Determine the (x, y) coordinate at the center of the cell enclosing the given text.  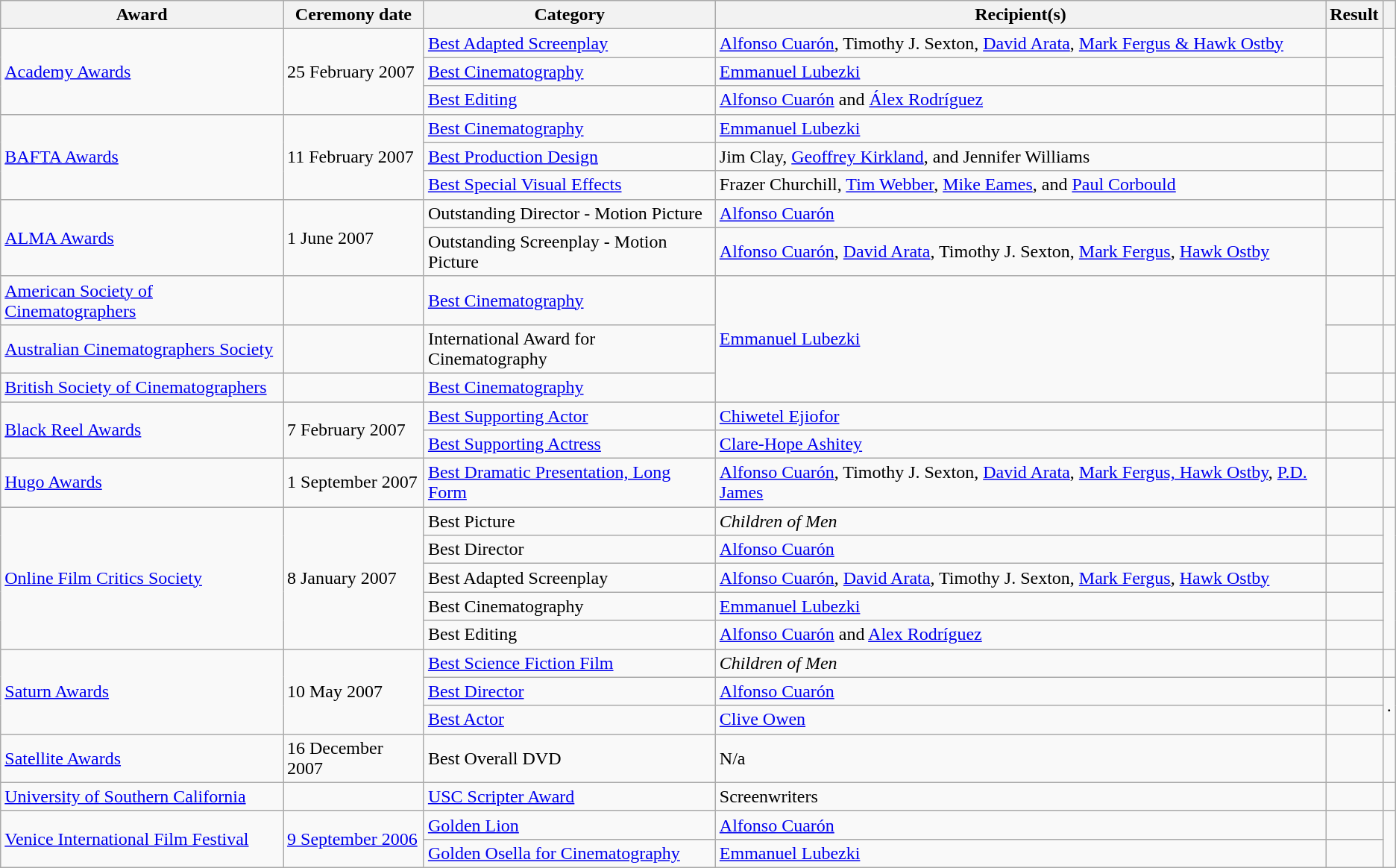
. (1389, 705)
ALMA Awards (142, 237)
Award (142, 15)
Outstanding Director - Motion Picture (570, 213)
University of Southern California (142, 796)
Clive Owen (1020, 720)
1 September 2007 (353, 483)
Screenwriters (1020, 796)
American Society of Cinematographers (142, 300)
8 January 2007 (353, 578)
International Award for Cinematography (570, 349)
10 May 2007 (353, 691)
Frazer Churchill, Tim Webber, Mike Eames, and Paul Corbould (1020, 185)
Best Special Visual Effects (570, 185)
Jim Clay, Geoffrey Kirkland, and Jennifer Williams (1020, 157)
Best Overall DVD (570, 758)
Best Picture (570, 521)
Satellite Awards (142, 758)
Clare-Hope Ashitey (1020, 444)
Best Supporting Actress (570, 444)
Hugo Awards (142, 483)
N/a (1020, 758)
Academy Awards (142, 72)
Best Production Design (570, 157)
BAFTA Awards (142, 157)
Golden Lion (570, 825)
Category (570, 15)
25 February 2007 (353, 72)
Best Supporting Actor (570, 415)
Recipient(s) (1020, 15)
16 December 2007 (353, 758)
Chiwetel Ejiofor (1020, 415)
Alfonso Cuarón and Alex Rodríguez (1020, 635)
Alfonso Cuarón, Timothy J. Sexton, David Arata, Mark Fergus & Hawk Ostby (1020, 43)
Online Film Critics Society (142, 578)
Alfonso Cuarón and Álex Rodríguez (1020, 100)
9 September 2006 (353, 839)
Black Reel Awards (142, 430)
Result (1354, 15)
Best Actor (570, 720)
Saturn Awards (142, 691)
Golden Osella for Cinematography (570, 853)
Ceremony date (353, 15)
Australian Cinematographers Society (142, 349)
1 June 2007 (353, 237)
Alfonso Cuarón, Timothy J. Sexton, David Arata, Mark Fergus, Hawk Ostby, P.D. James (1020, 483)
USC Scripter Award (570, 796)
11 February 2007 (353, 157)
7 February 2007 (353, 430)
Best Science Fiction Film (570, 663)
British Society of Cinematographers (142, 387)
Outstanding Screenplay - Motion Picture (570, 252)
Venice International Film Festival (142, 839)
Best Dramatic Presentation, Long Form (570, 483)
